Find where the given text appears and provide that cell's center as [X, Y] coordinate. 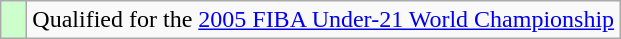
Qualified for the 2005 FIBA Under-21 World Championship [324, 20]
